From the cell containing the given text, extract its center point as (x, y) coordinate. 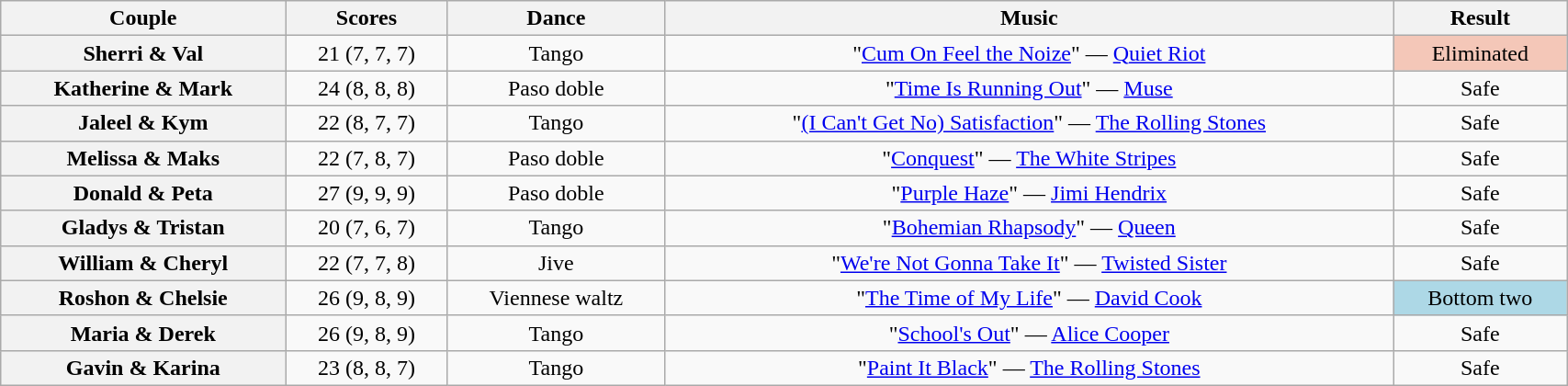
"The Time of My Life" — David Cook (1030, 298)
Katherine & Mark (143, 88)
27 (9, 9, 9) (367, 193)
"Paint It Black" — The Rolling Stones (1030, 368)
Music (1030, 18)
"Purple Haze" — Jimi Hendrix (1030, 193)
Bottom two (1481, 298)
Dance (556, 18)
"(I Can't Get No) Satisfaction" — The Rolling Stones (1030, 123)
"Conquest" — The White Stripes (1030, 158)
"We're Not Gonna Take It" — Twisted Sister (1030, 263)
21 (7, 7, 7) (367, 53)
"School's Out" — Alice Cooper (1030, 333)
22 (7, 7, 8) (367, 263)
Couple (143, 18)
Gladys & Tristan (143, 228)
Eliminated (1481, 53)
Donald & Peta (143, 193)
"Time Is Running Out" — Muse (1030, 88)
22 (8, 7, 7) (367, 123)
Sherri & Val (143, 53)
22 (7, 8, 7) (367, 158)
Result (1481, 18)
20 (7, 6, 7) (367, 228)
Roshon & Chelsie (143, 298)
Scores (367, 18)
Jaleel & Kym (143, 123)
23 (8, 8, 7) (367, 368)
"Cum On Feel the Noize" — Quiet Riot (1030, 53)
"Bohemian Rhapsody" — Queen (1030, 228)
William & Cheryl (143, 263)
24 (8, 8, 8) (367, 88)
Viennese waltz (556, 298)
Jive (556, 263)
Melissa & Maks (143, 158)
Maria & Derek (143, 333)
Gavin & Karina (143, 368)
